Determine the [x, y] coordinate at the center of the cell enclosing the given text.  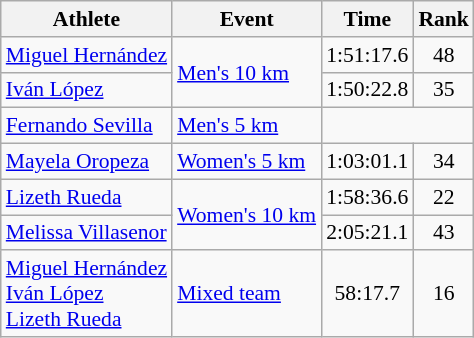
35 [444, 90]
Men's 5 km [246, 126]
Event [246, 19]
Men's 10 km [246, 72]
43 [444, 233]
Women's 10 km [246, 214]
2:05:21.1 [367, 233]
Mixed team [246, 294]
Miguel Hernández [86, 55]
Iván López [86, 90]
Rank [444, 19]
58:17.7 [367, 294]
34 [444, 162]
Lizeth Rueda [86, 197]
Athlete [86, 19]
48 [444, 55]
1:51:17.6 [367, 55]
1:58:36.6 [367, 197]
Melissa Villasenor [86, 233]
Mayela Oropeza [86, 162]
22 [444, 197]
Time [367, 19]
Miguel HernándezIván LópezLizeth Rueda [86, 294]
16 [444, 294]
Fernando Sevilla [86, 126]
1:03:01.1 [367, 162]
Women's 5 km [246, 162]
1:50:22.8 [367, 90]
